Determine the (X, Y) coordinate at the center of the cell enclosing the given text.  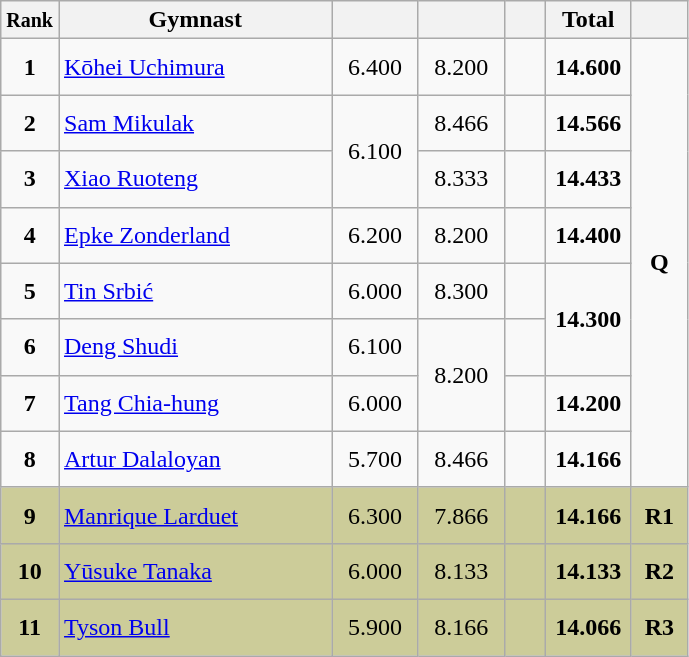
2 (30, 123)
Gymnast (195, 20)
14.566 (588, 123)
Epke Zonderland (195, 235)
14.300 (588, 319)
14.433 (588, 179)
Q (659, 263)
Tyson Bull (195, 627)
R3 (659, 627)
6.400 (375, 67)
8.333 (461, 179)
5.700 (375, 459)
10 (30, 571)
1 (30, 67)
Kōhei Uchimura (195, 67)
Yūsuke Tanaka (195, 571)
14.066 (588, 627)
14.600 (588, 67)
Manrique Larduet (195, 515)
6.200 (375, 235)
Tin Srbić (195, 291)
3 (30, 179)
6 (30, 347)
Deng Shudi (195, 347)
11 (30, 627)
Total (588, 20)
14.133 (588, 571)
9 (30, 515)
R2 (659, 571)
5.900 (375, 627)
5 (30, 291)
7.866 (461, 515)
R1 (659, 515)
8.166 (461, 627)
Artur Dalaloyan (195, 459)
14.400 (588, 235)
8 (30, 459)
7 (30, 403)
8.133 (461, 571)
Xiao Ruoteng (195, 179)
8.300 (461, 291)
Sam Mikulak (195, 123)
Rank (30, 20)
6.300 (375, 515)
Tang Chia-hung (195, 403)
14.200 (588, 403)
4 (30, 235)
